For the text-containing cell, return its midpoint in (X, Y) coordinate format. 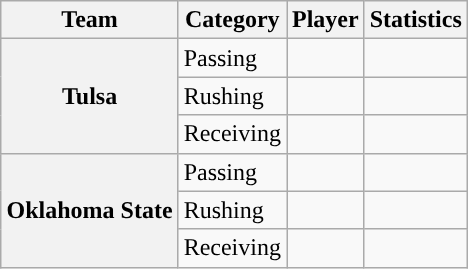
Category (232, 20)
Statistics (416, 20)
Oklahoma State (90, 210)
Team (90, 20)
Tulsa (90, 96)
Player (325, 20)
